Pinpoint the cell where the given text exists, returning its (X, Y) midpoint coordinate. 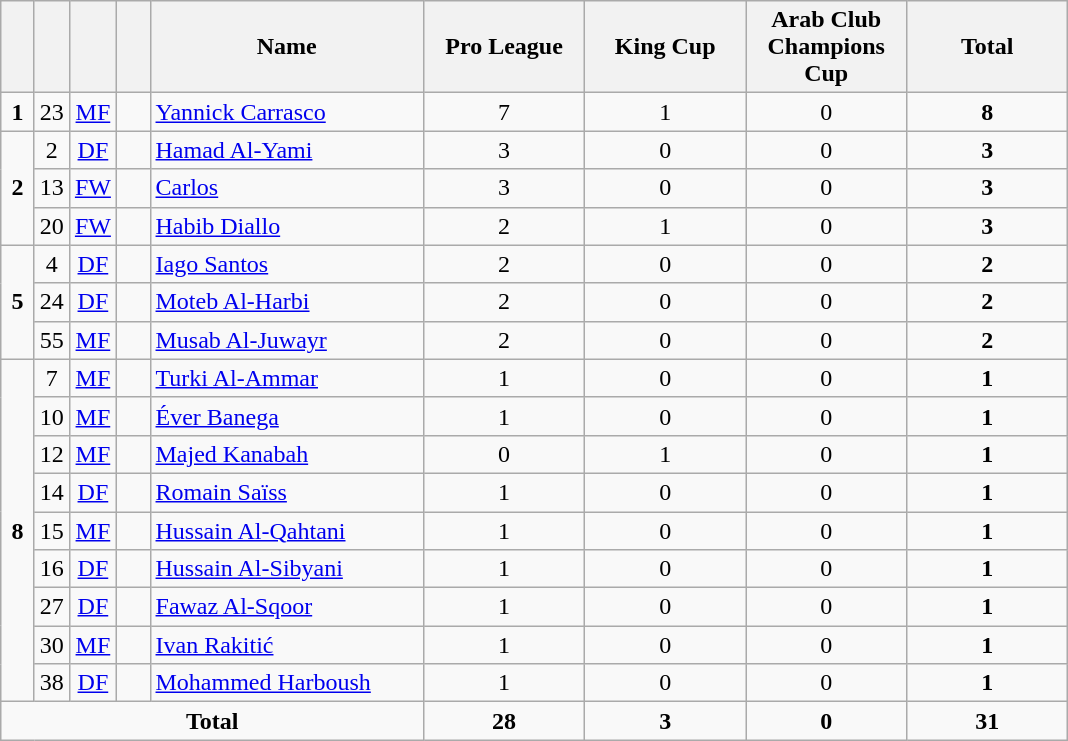
Turki Al-Ammar (287, 378)
Carlos (287, 188)
Iago Santos (287, 264)
Yannick Carrasco (287, 112)
28 (504, 721)
Hamad Al-Yami (287, 150)
Moteb Al-Harbi (287, 302)
10 (52, 416)
14 (52, 492)
Hussain Al-Qahtani (287, 531)
55 (52, 340)
Name (287, 47)
Ivan Rakitić (287, 645)
38 (52, 683)
Arab Club Champions Cup (826, 47)
Éver Banega (287, 416)
27 (52, 607)
12 (52, 454)
23 (52, 112)
Pro League (504, 47)
King Cup (666, 47)
30 (52, 645)
Musab Al-Juwayr (287, 340)
31 (988, 721)
13 (52, 188)
16 (52, 569)
4 (52, 264)
Fawaz Al-Sqoor (287, 607)
Mohammed Harboush (287, 683)
Majed Kanabah (287, 454)
5 (18, 302)
Hussain Al-Sibyani (287, 569)
Romain Saïss (287, 492)
15 (52, 531)
24 (52, 302)
20 (52, 226)
Habib Diallo (287, 226)
